Detect which cell encompasses the target text, then output its (X, Y) center coordinate. 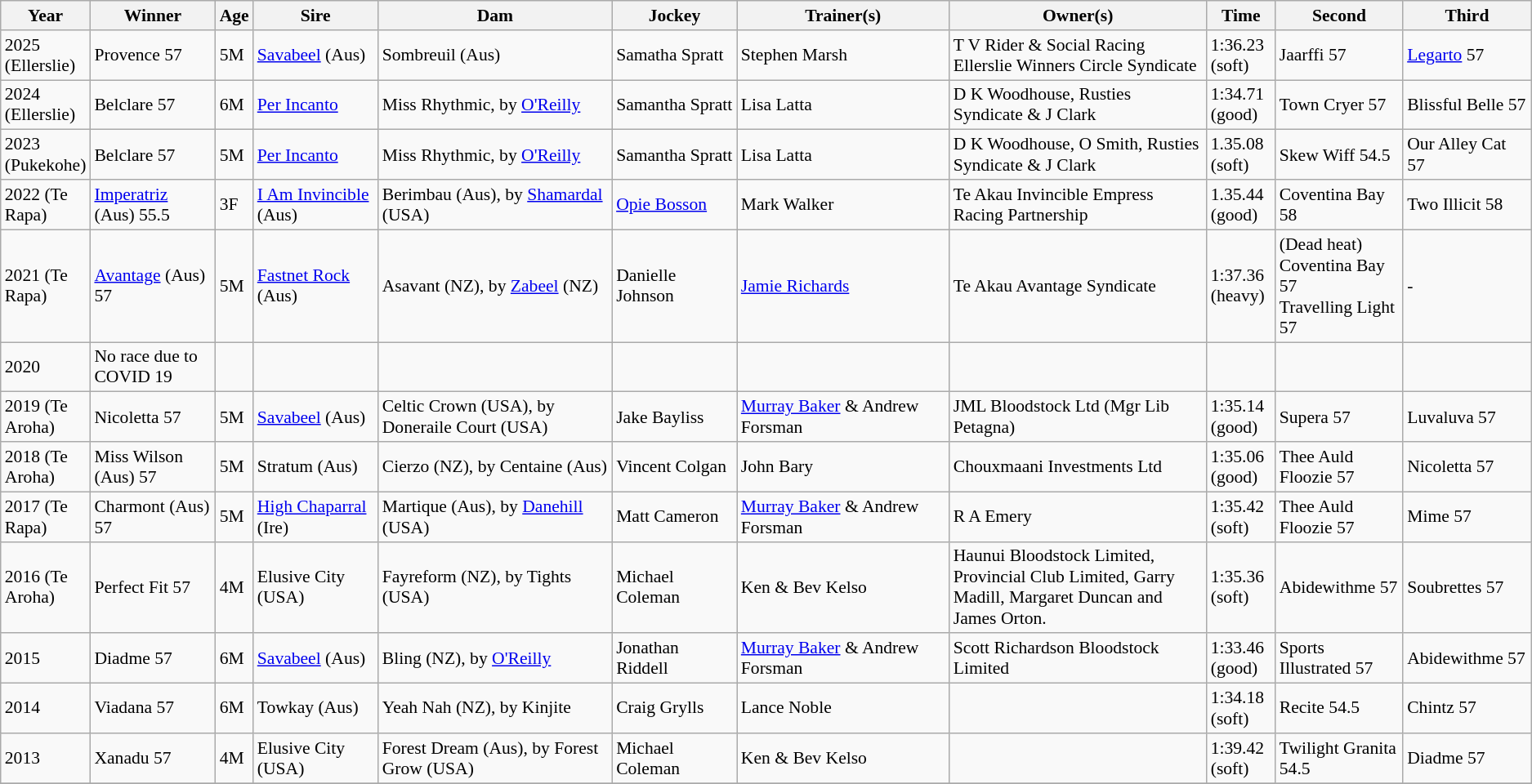
Charmont (Aus) 57 (152, 516)
1:37.36 (heavy) (1241, 286)
1:39.42 (soft) (1241, 758)
Chintz 57 (1467, 709)
Mark Walker (843, 204)
Te Akau Invincible Empress Racing Partnership (1079, 204)
Fayreform (NZ), by Tights (USA) (495, 587)
Vincent Colgan (675, 467)
Jamie Richards (843, 286)
Martique (Aus), by Danehill (USA) (495, 516)
1:35.36 (soft) (1241, 587)
Blissful Belle 57 (1467, 105)
2024 (Ellerslie) (46, 105)
1.35.08 (soft) (1241, 155)
High Chaparral (Ire) (315, 516)
1:35.06 (good) (1241, 467)
Luvaluva 57 (1467, 416)
R A Emery (1079, 516)
- (1467, 286)
Town Cryer 57 (1339, 105)
Time (1241, 16)
Year (46, 16)
Jake Bayliss (675, 416)
Yeah Nah (NZ), by Kinjite (495, 709)
2016 (Te Aroha) (46, 587)
Stephen Marsh (843, 56)
2019 (Te Aroha) (46, 416)
Avantage (Aus) 57 (152, 286)
Chouxmaani Investments Ltd (1079, 467)
John Bary (843, 467)
Danielle Johnson (675, 286)
2015 (46, 658)
Samatha Spratt (675, 56)
Sire (315, 16)
Jaarffi 57 (1339, 56)
1:34.71 (good) (1241, 105)
Craig Grylls (675, 709)
Our Alley Cat 57 (1467, 155)
Matt Cameron (675, 516)
Winner (152, 16)
D K Woodhouse, O Smith, Rusties Syndicate & J Clark (1079, 155)
Stratum (Aus) (315, 467)
1:35.14 (good) (1241, 416)
No race due to COVID 19 (152, 367)
1:34.18 (soft) (1241, 709)
Berimbau (Aus), by Shamardal (USA) (495, 204)
1.35.44 (good) (1241, 204)
Mime 57 (1467, 516)
Skew Wiff 54.5 (1339, 155)
Trainer(s) (843, 16)
2023 (Pukekohe) (46, 155)
Twilight Granita 54.5 (1339, 758)
JML Bloodstock Ltd (Mgr Lib Petagna) (1079, 416)
1:33.46 (good) (1241, 658)
2020 (46, 367)
2022 (Te Rapa) (46, 204)
Third (1467, 16)
Soubrettes 57 (1467, 587)
Fastnet Rock (Aus) (315, 286)
Age (234, 16)
Haunui Bloodstock Limited, Provincial Club Limited, Garry Madill, Margaret Duncan and James Orton. (1079, 587)
Opie Bosson (675, 204)
Sombreuil (Aus) (495, 56)
Forest Dream (Aus), by Forest Grow (USA) (495, 758)
Recite 54.5 (1339, 709)
D K Woodhouse, Rusties Syndicate & J Clark (1079, 105)
Xanadu 57 (152, 758)
Bling (NZ), by O'Reilly (495, 658)
Jonathan Riddell (675, 658)
Supera 57 (1339, 416)
Owner(s) (1079, 16)
Towkay (Aus) (315, 709)
Provence 57 (152, 56)
2014 (46, 709)
Dam (495, 16)
3F (234, 204)
Viadana 57 (152, 709)
2021 (Te Rapa) (46, 286)
Legarto 57 (1467, 56)
Jockey (675, 16)
2013 (46, 758)
Celtic Crown (USA), by Doneraile Court (USA) (495, 416)
1:36.23 (soft) (1241, 56)
2025 (Ellerslie) (46, 56)
Te Akau Avantage Syndicate (1079, 286)
Coventina Bay 58 (1339, 204)
Two Illicit 58 (1467, 204)
Miss Wilson (Aus) 57 (152, 467)
1:35.42 (soft) (1241, 516)
2018 (Te Aroha) (46, 467)
2017 (Te Rapa) (46, 516)
(Dead heat) Coventina Bay 57 Travelling Light 57 (1339, 286)
Cierzo (NZ), by Centaine (Aus) (495, 467)
Second (1339, 16)
Imperatriz (Aus) 55.5 (152, 204)
Sports Illustrated 57 (1339, 658)
T V Rider & Social Racing Ellerslie Winners Circle Syndicate (1079, 56)
Scott Richardson Bloodstock Limited (1079, 658)
Asavant (NZ), by Zabeel (NZ) (495, 286)
I Am Invincible (Aus) (315, 204)
Perfect Fit 57 (152, 587)
Lance Noble (843, 709)
